Search for the cell housing the specified text and yield its (X, Y) center coordinate. 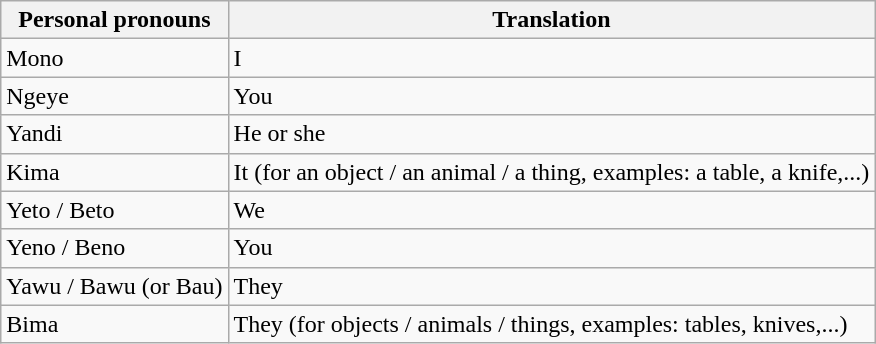
Translation (552, 20)
Yawu / Bawu (or Bau) (114, 286)
Yeno / Beno (114, 248)
Personal pronouns (114, 20)
Kima (114, 172)
They (for objects / animals / things, examples: tables, knives,...) (552, 324)
They (552, 286)
Yeto / Beto (114, 210)
He or she (552, 134)
Bima (114, 324)
Mono (114, 58)
It (for an object / an animal / a thing, examples: a table, a knife,...) (552, 172)
Ngeye (114, 96)
I (552, 58)
Yandi (114, 134)
We (552, 210)
